Extract the (X, Y) coordinate from the center of the cell holding the provided text.  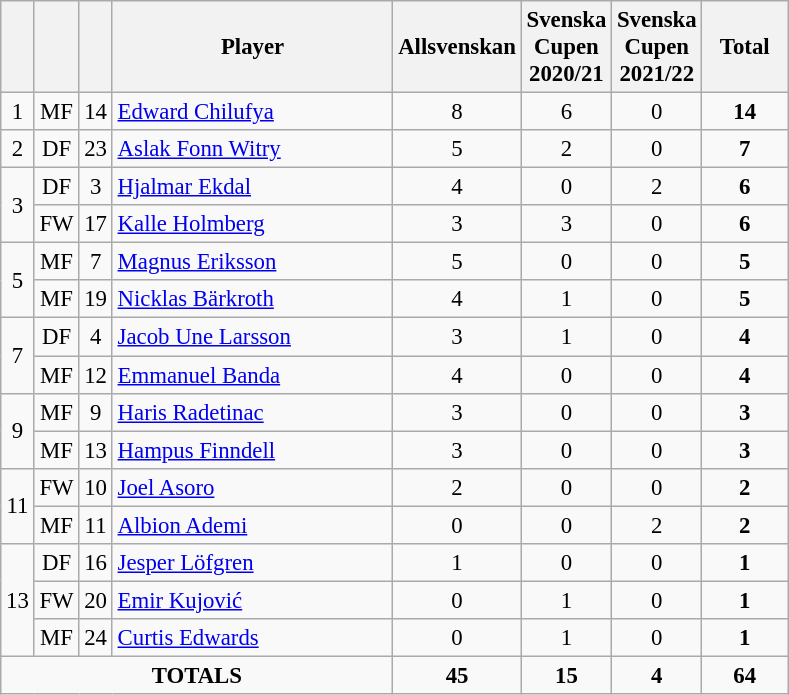
Emir Kujović (252, 600)
Svenska Cupen 2020/21 (566, 47)
Allsvenskan (457, 47)
23 (96, 149)
Kalle Holmberg (252, 224)
17 (96, 224)
Hampus Finndell (252, 450)
64 (745, 675)
Total (745, 47)
Hjalmar Ekdal (252, 187)
Emmanuel Banda (252, 375)
Albion Ademi (252, 525)
Haris Radetinac (252, 412)
Curtis Edwards (252, 638)
Jacob Une Larsson (252, 337)
TOTALS (197, 675)
Aslak Fonn Witry (252, 149)
20 (96, 600)
Magnus Eriksson (252, 262)
24 (96, 638)
Joel Asoro (252, 487)
Player (252, 47)
Edward Chilufya (252, 112)
Svenska Cupen 2021/22 (657, 47)
45 (457, 675)
15 (566, 675)
16 (96, 563)
Nicklas Bärkroth (252, 299)
10 (96, 487)
Jesper Löfgren (252, 563)
12 (96, 375)
19 (96, 299)
8 (457, 112)
